Extract the [X, Y] coordinate from the center of the cell holding the provided text.  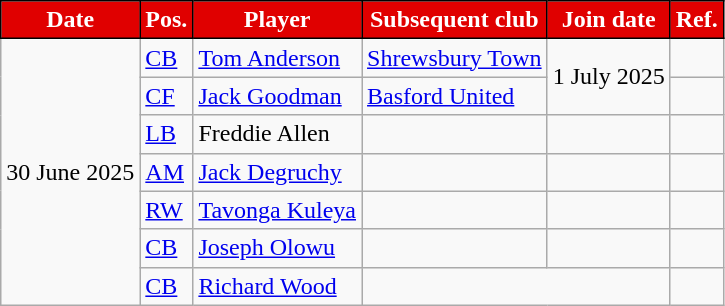
Ref. [696, 20]
Jack Degruchy [278, 172]
Basford United [455, 96]
RW [166, 210]
Tom Anderson [278, 58]
Join date [608, 20]
LB [166, 134]
Date [70, 20]
Richard Wood [278, 286]
1 July 2025 [608, 77]
AM [166, 172]
Subsequent club [455, 20]
Joseph Olowu [278, 248]
Shrewsbury Town [455, 58]
30 June 2025 [70, 172]
CF [166, 96]
Player [278, 20]
Tavonga Kuleya [278, 210]
Pos. [166, 20]
Jack Goodman [278, 96]
Freddie Allen [278, 134]
